For the text-containing cell, return its midpoint in [x, y] coordinate format. 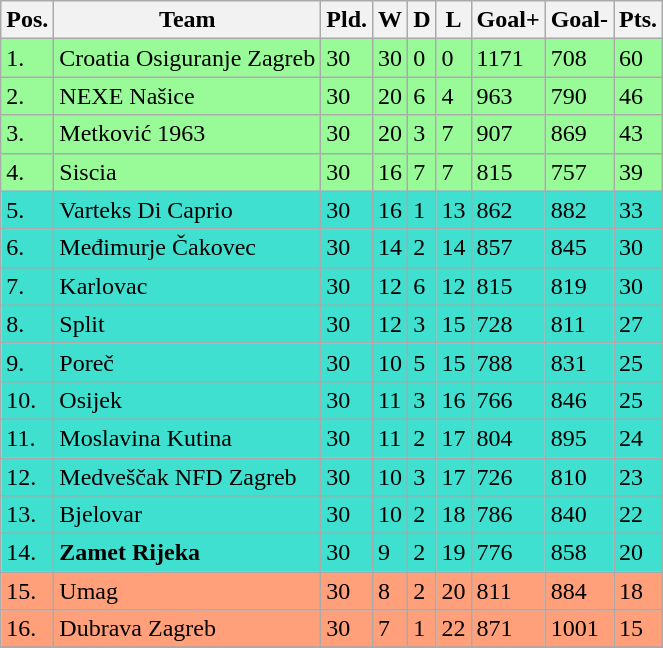
846 [579, 400]
Dubrava Zagreb [188, 629]
708 [579, 58]
11. [28, 438]
884 [579, 591]
27 [638, 324]
Umag [188, 591]
Metković 1963 [188, 134]
5. [28, 210]
895 [579, 438]
13. [28, 515]
16. [28, 629]
23 [638, 477]
728 [508, 324]
4 [454, 96]
Split [188, 324]
840 [579, 515]
D [422, 20]
1171 [508, 58]
857 [508, 248]
831 [579, 362]
776 [508, 553]
Bjelovar [188, 515]
12. [28, 477]
726 [508, 477]
788 [508, 362]
Međimurje Čakovec [188, 248]
819 [579, 286]
1. [28, 58]
1001 [579, 629]
5 [422, 362]
46 [638, 96]
9 [390, 553]
14. [28, 553]
810 [579, 477]
766 [508, 400]
804 [508, 438]
786 [508, 515]
9. [28, 362]
L [454, 20]
882 [579, 210]
39 [638, 172]
Poreč [188, 362]
8. [28, 324]
10. [28, 400]
871 [508, 629]
862 [508, 210]
Zamet Rijeka [188, 553]
757 [579, 172]
Medveščak NFD Zagreb [188, 477]
858 [579, 553]
Pld. [347, 20]
Varteks Di Caprio [188, 210]
Siscia [188, 172]
Pos. [28, 20]
2. [28, 96]
845 [579, 248]
907 [508, 134]
Team [188, 20]
Goal+ [508, 20]
Moslavina Kutina [188, 438]
Osijek [188, 400]
W [390, 20]
15. [28, 591]
4. [28, 172]
790 [579, 96]
Croatia Osiguranje Zagreb [188, 58]
6. [28, 248]
13 [454, 210]
8 [390, 591]
Karlovac [188, 286]
19 [454, 553]
NEXE Našice [188, 96]
Pts. [638, 20]
33 [638, 210]
60 [638, 58]
Goal- [579, 20]
3. [28, 134]
43 [638, 134]
869 [579, 134]
24 [638, 438]
963 [508, 96]
7. [28, 286]
